Find where the given text appears and provide that cell's center as [x, y] coordinate. 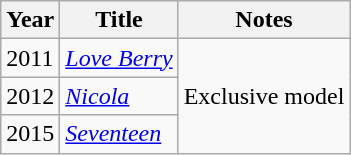
Year [30, 20]
Title [119, 20]
Love Berry [119, 58]
2015 [30, 134]
Notes [264, 20]
2011 [30, 58]
2012 [30, 96]
Nicola [119, 96]
Exclusive model [264, 96]
Seventeen [119, 134]
